Find where the given text appears and provide that cell's center as (x, y) coordinate. 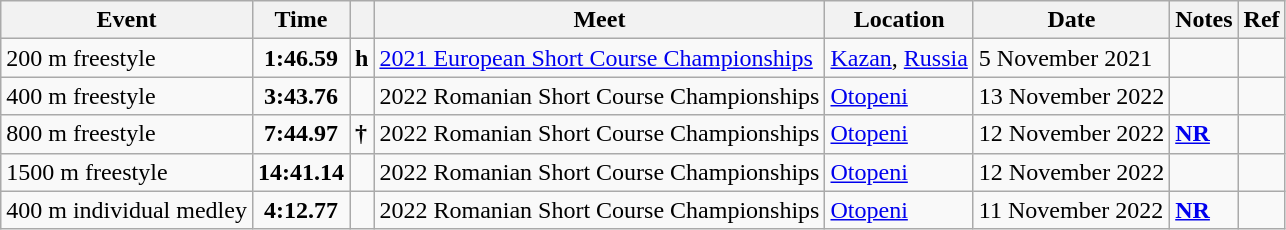
3:43.76 (300, 96)
800 m freestyle (127, 134)
1:46.59 (300, 58)
11 November 2022 (1071, 210)
400 m individual medley (127, 210)
Meet (600, 20)
† (362, 134)
Time (300, 20)
Date (1071, 20)
5 November 2021 (1071, 58)
1500 m freestyle (127, 172)
7:44.97 (300, 134)
Location (899, 20)
Ref (1262, 20)
200 m freestyle (127, 58)
400 m freestyle (127, 96)
14:41.14 (300, 172)
Notes (1204, 20)
13 November 2022 (1071, 96)
Kazan, Russia (899, 58)
2021 European Short Course Championships (600, 58)
h (362, 58)
Event (127, 20)
4:12.77 (300, 210)
